Return the [x, y] coordinate for the center point of the cell that contains the specified text.  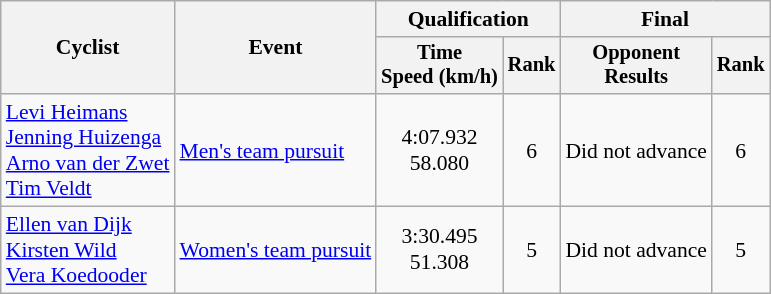
Ellen van DijkKirsten WildVera Koedooder [88, 250]
Qualification [468, 19]
Final [664, 19]
OpponentResults [636, 66]
Event [276, 48]
Levi HeimansJenning HuizengaArno van der ZwetTim Veldt [88, 150]
Women's team pursuit [276, 250]
3:30.49551.308 [440, 250]
TimeSpeed (km/h) [440, 66]
Cyclist [88, 48]
Men's team pursuit [276, 150]
4:07.93258.080 [440, 150]
